Scan for the cell matching the given text and deliver its [X, Y] coordinate at center. 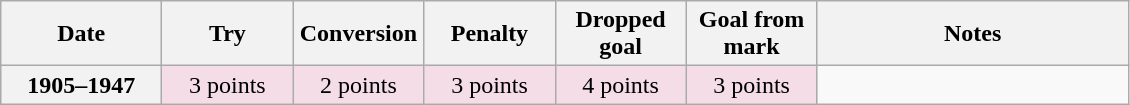
Penalty [490, 34]
Notes [972, 34]
Goal from mark [752, 34]
1905–1947 [82, 85]
Try [228, 34]
Conversion [358, 34]
Dropped goal [620, 34]
Date [82, 34]
4 points [620, 85]
2 points [358, 85]
